From the cell containing the given text, extract its center point as (x, y) coordinate. 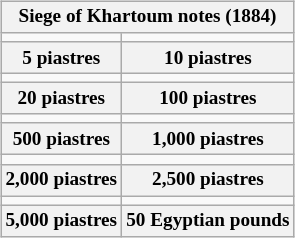
Siege of Khartoum notes (1884) (148, 17)
2,000 piastres (62, 180)
20 piastres (62, 99)
500 piastres (62, 139)
2,500 piastres (208, 180)
5,000 piastres (62, 221)
100 piastres (208, 99)
50 Egyptian pounds (208, 221)
10 piastres (208, 58)
1,000 piastres (208, 139)
5 piastres (62, 58)
